From the cell containing the given text, extract its center point as (x, y) coordinate. 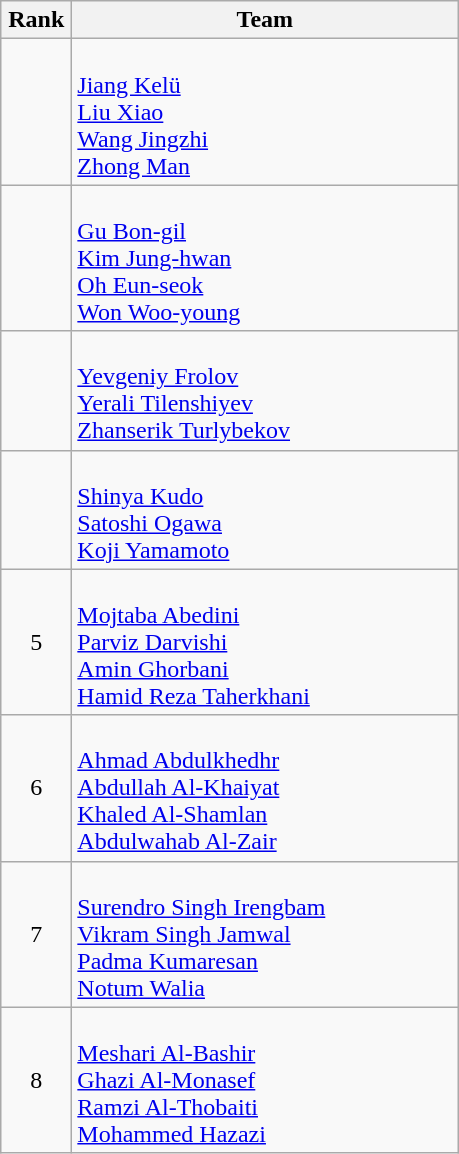
Mojtaba AbediniParviz DarvishiAmin GhorbaniHamid Reza Taherkhani (265, 642)
Meshari Al-BashirGhazi Al-MonasefRamzi Al-ThobaitiMohammed Hazazi (265, 1080)
6 (36, 788)
7 (36, 934)
5 (36, 642)
Team (265, 20)
Ahmad AbdulkhedhrAbdullah Al-KhaiyatKhaled Al-ShamlanAbdulwahab Al-Zair (265, 788)
Rank (36, 20)
Shinya KudoSatoshi OgawaKoji Yamamoto (265, 510)
Jiang KelüLiu XiaoWang JingzhiZhong Man (265, 112)
Gu Bon-gilKim Jung-hwanOh Eun-seokWon Woo-young (265, 258)
Yevgeniy FrolovYerali TilenshiyevZhanserik Turlybekov (265, 390)
8 (36, 1080)
Surendro Singh IrengbamVikram Singh JamwalPadma KumaresanNotum Walia (265, 934)
